For the text-containing cell, return its midpoint in [x, y] coordinate format. 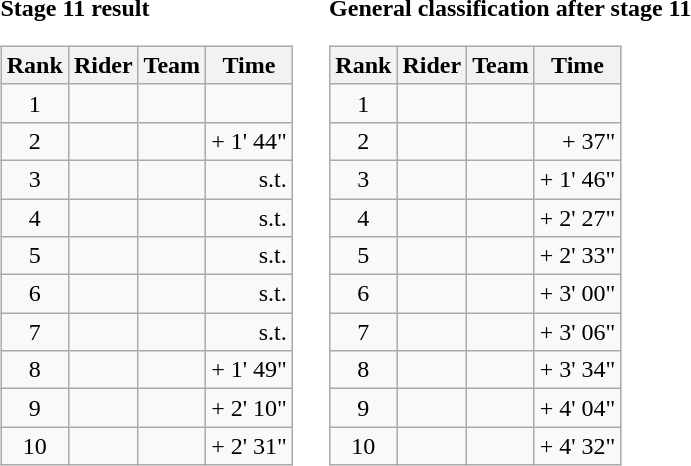
+ 2' 31" [250, 446]
+ 1' 44" [250, 141]
+ 2' 27" [578, 217]
+ 4' 04" [578, 408]
+ 2' 10" [250, 408]
+ 1' 46" [578, 179]
+ 4' 32" [578, 446]
+ 3' 34" [578, 370]
+ 1' 49" [250, 370]
+ 3' 06" [578, 332]
+ 2' 33" [578, 256]
+ 3' 00" [578, 294]
+ 37" [578, 141]
